Determine the (x, y) coordinate at the center of the cell enclosing the given text.  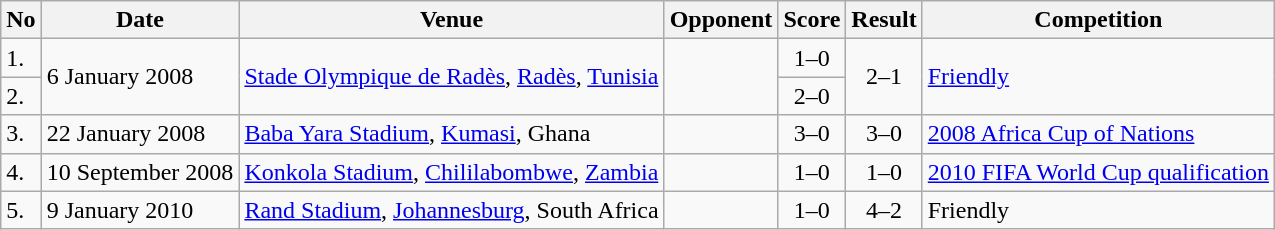
1. (21, 58)
Baba Yara Stadium, Kumasi, Ghana (452, 134)
Konkola Stadium, Chililabombwe, Zambia (452, 172)
2–0 (812, 96)
Opponent (721, 20)
Stade Olympique de Radès, Radès, Tunisia (452, 77)
Result (884, 20)
2–1 (884, 77)
4. (21, 172)
3. (21, 134)
5. (21, 210)
Rand Stadium, Johannesburg, South Africa (452, 210)
22 January 2008 (140, 134)
Venue (452, 20)
Date (140, 20)
2010 FIFA World Cup qualification (1098, 172)
6 January 2008 (140, 77)
No (21, 20)
9 January 2010 (140, 210)
Competition (1098, 20)
10 September 2008 (140, 172)
Score (812, 20)
2008 Africa Cup of Nations (1098, 134)
2. (21, 96)
4–2 (884, 210)
